Locate the cell with the specified text and output its (x, y) center coordinate. 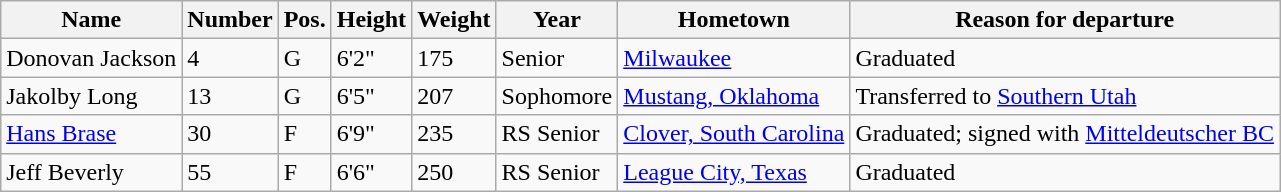
235 (454, 134)
6'9" (371, 134)
Name (92, 20)
Graduated; signed with Mitteldeutscher BC (1065, 134)
6'2" (371, 58)
Hans Brase (92, 134)
207 (454, 96)
Number (230, 20)
30 (230, 134)
Reason for departure (1065, 20)
55 (230, 172)
4 (230, 58)
13 (230, 96)
Milwaukee (734, 58)
Hometown (734, 20)
Transferred to Southern Utah (1065, 96)
Weight (454, 20)
6'5" (371, 96)
6'6" (371, 172)
Height (371, 20)
Senior (557, 58)
Jakolby Long (92, 96)
Mustang, Oklahoma (734, 96)
Pos. (304, 20)
Sophomore (557, 96)
Year (557, 20)
175 (454, 58)
League City, Texas (734, 172)
Donovan Jackson (92, 58)
Jeff Beverly (92, 172)
Clover, South Carolina (734, 134)
250 (454, 172)
